Extract the [x, y] coordinate from the center of the cell holding the provided text.  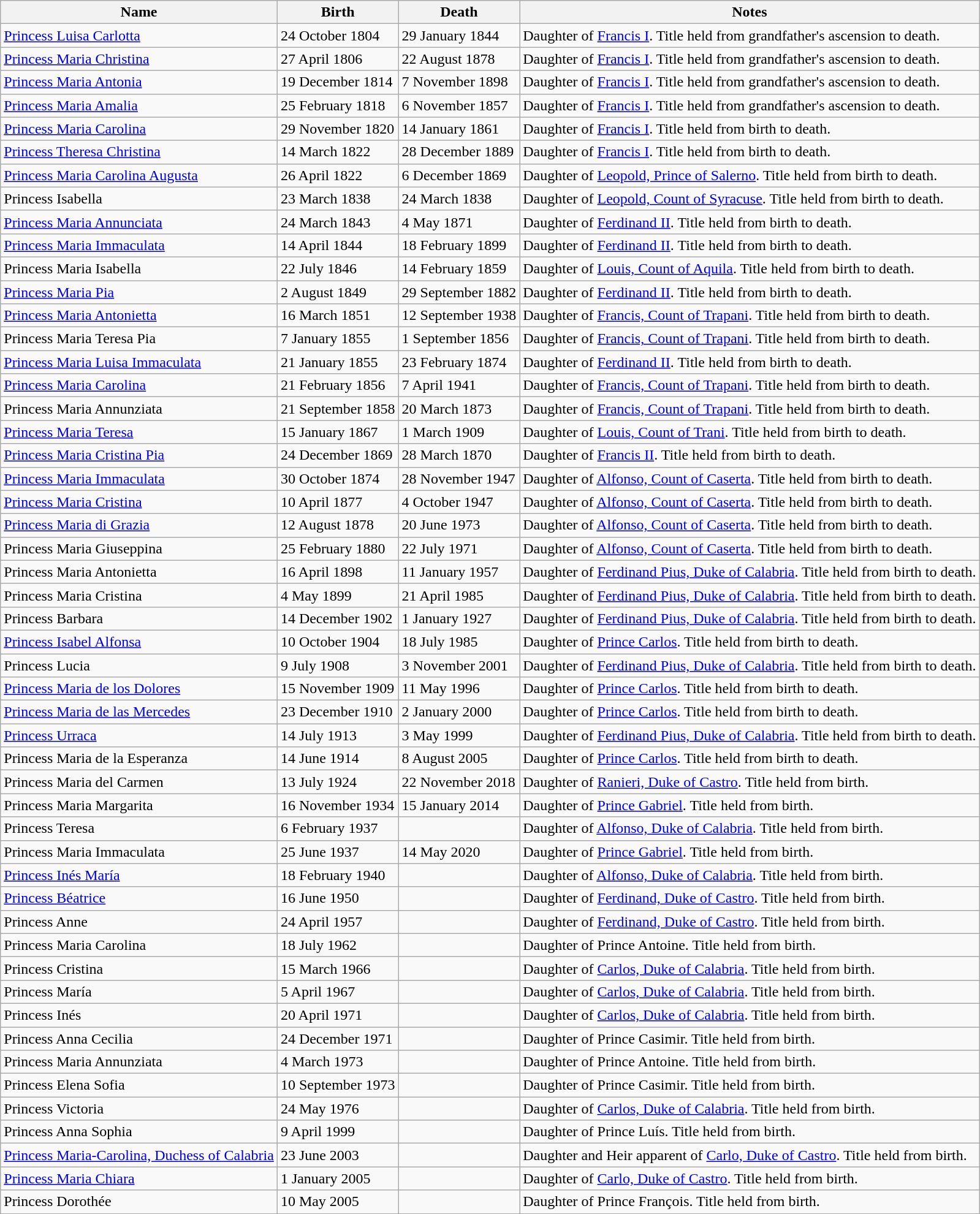
Daughter of Francis II. Title held from birth to death. [750, 455]
24 December 1869 [338, 455]
Daughter and Heir apparent of Carlo, Duke of Castro. Title held from birth. [750, 1155]
6 February 1937 [338, 829]
Princess Maria Teresa [139, 432]
27 April 1806 [338, 59]
19 December 1814 [338, 82]
Princess Maria Amalia [139, 105]
1 January 2005 [338, 1178]
16 November 1934 [338, 805]
Princess Maria del Carmen [139, 782]
14 January 1861 [459, 129]
Princess Maria Margarita [139, 805]
4 May 1871 [459, 222]
Daughter of Carlo, Duke of Castro. Title held from birth. [750, 1178]
14 May 2020 [459, 852]
4 May 1899 [338, 595]
23 February 1874 [459, 362]
Princess Maria Pia [139, 292]
Princess María [139, 992]
Princess Inés [139, 1015]
21 April 1985 [459, 595]
Daughter of Ranieri, Duke of Castro. Title held from birth. [750, 782]
23 March 1838 [338, 199]
16 June 1950 [338, 898]
Daughter of Prince François. Title held from birth. [750, 1202]
26 April 1822 [338, 175]
28 March 1870 [459, 455]
3 May 1999 [459, 735]
Princess Isabel Alfonsa [139, 642]
18 July 1962 [338, 945]
28 November 1947 [459, 479]
Princess Béatrice [139, 898]
1 March 1909 [459, 432]
1 September 1856 [459, 339]
22 July 1846 [338, 268]
14 April 1844 [338, 245]
Princess Maria-Carolina, Duchess of Calabria [139, 1155]
4 March 1973 [338, 1062]
Princess Maria Carolina Augusta [139, 175]
Daughter of Leopold, Count of Syracuse. Title held from birth to death. [750, 199]
10 October 1904 [338, 642]
28 December 1889 [459, 152]
24 May 1976 [338, 1109]
Princess Maria Christina [139, 59]
Princess Maria Isabella [139, 268]
Princess Inés María [139, 875]
29 September 1882 [459, 292]
Daughter of Louis, Count of Aquila. Title held from birth to death. [750, 268]
23 December 1910 [338, 712]
Princess Maria de la Esperanza [139, 759]
14 December 1902 [338, 618]
2 August 1849 [338, 292]
14 July 1913 [338, 735]
11 January 1957 [459, 572]
Name [139, 12]
Daughter of Louis, Count of Trani. Title held from birth to death. [750, 432]
Princess Maria Antonia [139, 82]
Princess Barbara [139, 618]
Princess Lucia [139, 665]
25 February 1880 [338, 548]
9 April 1999 [338, 1132]
8 August 2005 [459, 759]
6 November 1857 [459, 105]
Princess Cristina [139, 968]
10 September 1973 [338, 1085]
Princess Teresa [139, 829]
Princess Anna Cecilia [139, 1039]
7 November 1898 [459, 82]
Princess Elena Sofia [139, 1085]
4 October 1947 [459, 502]
25 February 1818 [338, 105]
16 April 1898 [338, 572]
18 February 1940 [338, 875]
7 January 1855 [338, 339]
24 December 1971 [338, 1039]
Princess Anna Sophia [139, 1132]
Daughter of Leopold, Prince of Salerno. Title held from birth to death. [750, 175]
2 January 2000 [459, 712]
21 September 1858 [338, 409]
5 April 1967 [338, 992]
Princess Anne [139, 922]
15 January 1867 [338, 432]
Princess Maria Annunciata [139, 222]
Princess Maria Luisa Immaculata [139, 362]
Death [459, 12]
Princess Maria de las Mercedes [139, 712]
24 March 1838 [459, 199]
Princess Maria di Grazia [139, 525]
7 April 1941 [459, 385]
Princess Urraca [139, 735]
Daughter of Prince Luís. Title held from birth. [750, 1132]
20 April 1971 [338, 1015]
11 May 1996 [459, 689]
12 September 1938 [459, 316]
Princess Maria Teresa Pia [139, 339]
Princess Theresa Christina [139, 152]
13 July 1924 [338, 782]
22 August 1878 [459, 59]
22 July 1971 [459, 548]
24 March 1843 [338, 222]
18 February 1899 [459, 245]
10 April 1877 [338, 502]
15 March 1966 [338, 968]
Princess Maria Cristina Pia [139, 455]
Notes [750, 12]
22 November 2018 [459, 782]
21 January 1855 [338, 362]
Birth [338, 12]
10 May 2005 [338, 1202]
3 November 2001 [459, 665]
24 April 1957 [338, 922]
21 February 1856 [338, 385]
29 January 1844 [459, 36]
24 October 1804 [338, 36]
Princess Victoria [139, 1109]
9 July 1908 [338, 665]
Princess Isabella [139, 199]
1 January 1927 [459, 618]
29 November 1820 [338, 129]
14 February 1859 [459, 268]
14 March 1822 [338, 152]
Princess Maria Giuseppina [139, 548]
12 August 1878 [338, 525]
15 November 1909 [338, 689]
20 June 1973 [459, 525]
20 March 1873 [459, 409]
14 June 1914 [338, 759]
23 June 2003 [338, 1155]
Princess Maria de los Dolores [139, 689]
30 October 1874 [338, 479]
16 March 1851 [338, 316]
Princess Luisa Carlotta [139, 36]
18 July 1985 [459, 642]
25 June 1937 [338, 852]
6 December 1869 [459, 175]
Princess Maria Chiara [139, 1178]
Princess Dorothée [139, 1202]
15 January 2014 [459, 805]
